For the text-containing cell, return its midpoint in (x, y) coordinate format. 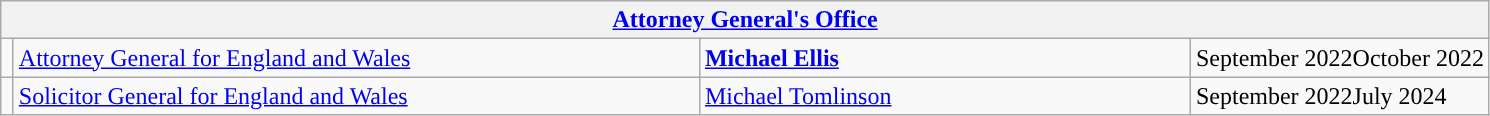
Michael Tomlinson (944, 96)
Attorney General for England and Wales (356, 58)
Attorney General's Office (746, 20)
Michael Ellis (944, 58)
Solicitor General for England and Wales (356, 96)
September 2022October 2022 (1340, 58)
September 2022July 2024 (1340, 96)
